Scan for the cell matching the given text and deliver its (x, y) coordinate at center. 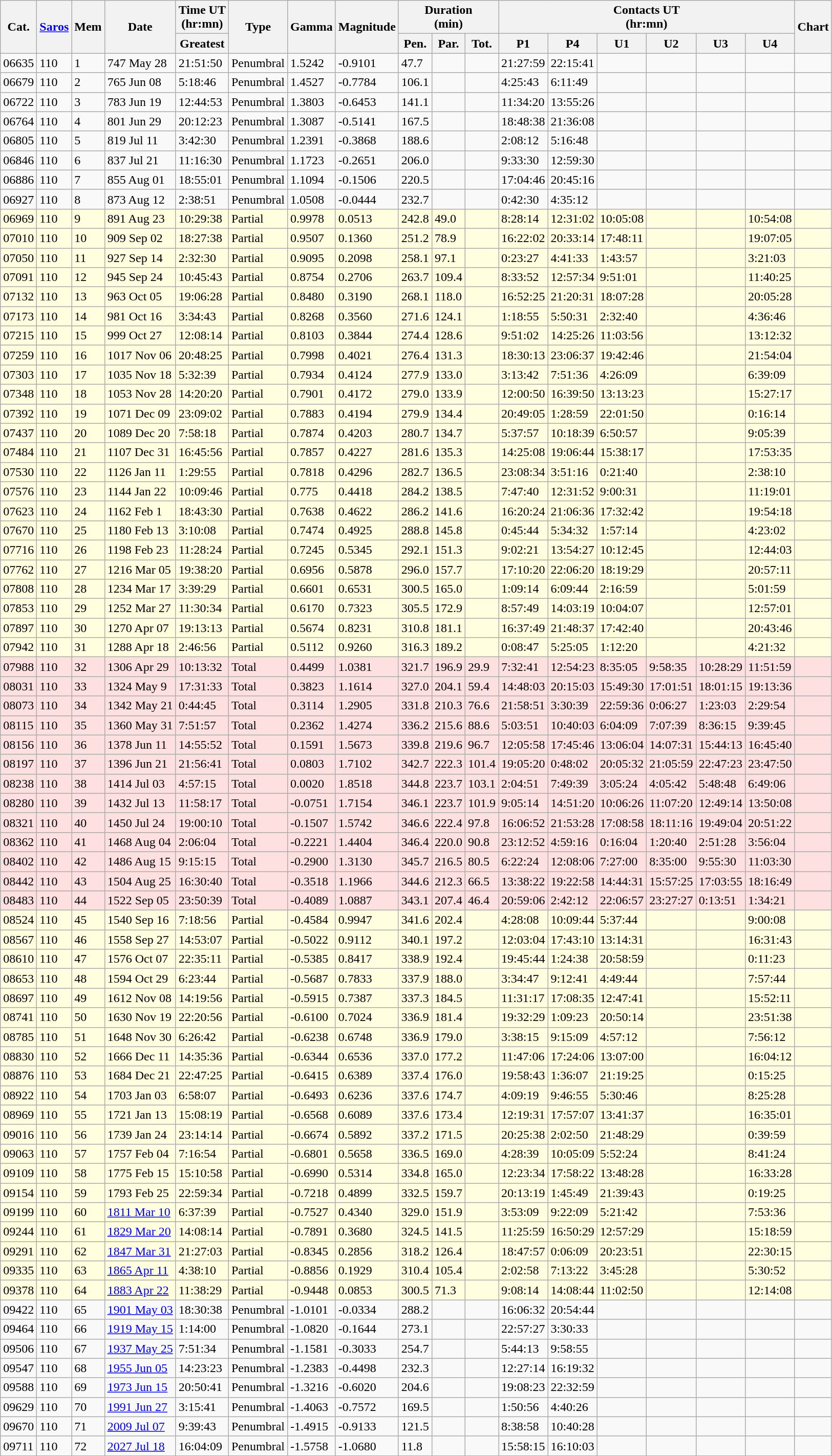
-0.6990 (312, 1173)
Gamma (312, 27)
17:43:10 (572, 940)
5:34:32 (572, 530)
09378 (18, 1290)
19:13:13 (202, 628)
1.8518 (367, 784)
21:27:03 (202, 1251)
-0.6568 (312, 1115)
19:42:46 (622, 355)
28 (88, 589)
07303 (18, 375)
316.3 (415, 647)
08741 (18, 1017)
22:15:41 (572, 63)
37 (88, 764)
P1 (523, 44)
855 Aug 01 (140, 180)
346.1 (415, 803)
1.4527 (312, 82)
20:12:23 (202, 121)
42 (88, 861)
20:23:51 (622, 1251)
16:06:32 (523, 1310)
3:34:43 (202, 316)
7 (88, 180)
0.4418 (367, 491)
296.0 (415, 570)
1071 Dec 09 (140, 414)
8:41:24 (770, 1154)
-0.6415 (312, 1076)
288.2 (415, 1310)
0.8231 (367, 628)
06886 (18, 180)
909 Sep 02 (140, 238)
11:30:34 (202, 609)
0.8268 (312, 316)
5:48:48 (720, 784)
1 (88, 63)
51 (88, 1037)
0.1360 (367, 238)
17:42:40 (622, 628)
-0.2221 (312, 842)
3:51:16 (572, 472)
16:04:09 (202, 1446)
4:09:19 (523, 1095)
134.7 (449, 433)
5:44:13 (523, 1349)
16:33:28 (770, 1173)
219.6 (449, 745)
07623 (18, 511)
66.5 (481, 881)
124.1 (449, 316)
279.9 (415, 414)
0.0020 (312, 784)
Par. (449, 44)
09506 (18, 1349)
0.5878 (367, 570)
0.0513 (367, 219)
0.7024 (367, 1017)
5:30:52 (770, 1271)
4:38:10 (202, 1271)
Date (140, 27)
U2 (671, 44)
981 Oct 16 (140, 316)
0.8417 (367, 959)
7:18:56 (202, 920)
17:08:58 (622, 822)
Tot. (481, 44)
6:39:09 (770, 375)
344.8 (415, 784)
21:53:28 (572, 822)
16:45:40 (770, 745)
188.0 (449, 979)
16:22:02 (523, 238)
12:57:01 (770, 609)
21:58:51 (523, 706)
9:00:31 (622, 491)
0.4172 (367, 394)
22:06:20 (572, 570)
206.0 (415, 160)
23 (88, 491)
09711 (18, 1446)
43 (88, 881)
19 (88, 414)
20:59:06 (523, 901)
33 (88, 686)
08402 (18, 861)
0:16:04 (622, 842)
39 (88, 803)
344.6 (415, 881)
-0.2900 (312, 861)
60 (88, 1212)
2:02:58 (523, 1271)
1:09:14 (523, 589)
07437 (18, 433)
1:57:14 (622, 530)
07670 (18, 530)
1540 Sep 16 (140, 920)
1.7154 (367, 803)
4:36:46 (770, 316)
09335 (18, 1271)
0.5345 (367, 550)
0.4499 (312, 667)
0.4296 (367, 472)
20:54:44 (572, 1310)
337.9 (415, 979)
11:51:59 (770, 667)
10:54:08 (770, 219)
271.6 (415, 316)
274.4 (415, 336)
8 (88, 199)
8:28:14 (523, 219)
0.6748 (367, 1037)
334.8 (415, 1173)
19:49:04 (720, 822)
0.2856 (367, 1251)
181.1 (449, 628)
16:19:32 (572, 1368)
0.6536 (367, 1056)
189.2 (449, 647)
6:09:44 (572, 589)
14:23:23 (202, 1368)
09016 (18, 1134)
9:58:55 (572, 1349)
277.9 (415, 375)
197.2 (449, 940)
1:20:40 (671, 842)
07530 (18, 472)
12:44:03 (770, 550)
10:18:39 (572, 433)
1468 Aug 04 (140, 842)
0.3680 (367, 1232)
340.1 (415, 940)
819 Jul 11 (140, 141)
4:57:15 (202, 784)
48 (88, 979)
10:45:43 (202, 277)
16:10:03 (572, 1446)
67 (88, 1349)
1576 Oct 07 (140, 959)
16:37:49 (523, 628)
1432 Jul 13 (140, 803)
14:19:56 (202, 998)
6:23:44 (202, 979)
Greatest (202, 44)
1126 Jan 11 (140, 472)
196.9 (449, 667)
0.4194 (367, 414)
14:55:52 (202, 745)
8:57:49 (523, 609)
4:25:43 (523, 82)
345.7 (415, 861)
15:18:59 (770, 1232)
15:38:17 (622, 452)
0:45:44 (523, 530)
0.7934 (312, 375)
133.0 (449, 375)
22:47:23 (720, 764)
1486 Aug 15 (140, 861)
20:48:25 (202, 355)
288.8 (415, 530)
-0.0444 (367, 199)
Type (258, 27)
1.1614 (367, 686)
9:39:45 (770, 725)
21:39:43 (622, 1193)
1558 Sep 27 (140, 940)
337.4 (415, 1076)
07091 (18, 277)
20:50:14 (622, 1017)
284.2 (415, 491)
16:04:12 (770, 1056)
-0.3868 (367, 141)
07808 (18, 589)
U4 (770, 44)
12:57:34 (572, 277)
22:20:56 (202, 1017)
1522 Sep 05 (140, 901)
08031 (18, 686)
169.0 (449, 1154)
-0.2651 (367, 160)
08610 (18, 959)
3:15:41 (202, 1407)
0.7638 (312, 511)
136.5 (449, 472)
0.5314 (367, 1173)
35 (88, 725)
324.5 (415, 1232)
1:28:59 (572, 414)
7:56:12 (770, 1037)
1883 Apr 22 (140, 1290)
1216 Mar 05 (140, 570)
3:38:15 (523, 1037)
3:10:08 (202, 530)
07050 (18, 257)
1:45:49 (572, 1193)
4:23:02 (770, 530)
18:01:15 (720, 686)
0.9947 (367, 920)
11:38:29 (202, 1290)
7:07:39 (671, 725)
22:47:25 (202, 1076)
2:08:12 (523, 141)
1.1094 (312, 180)
07942 (18, 647)
286.2 (415, 511)
1414 Jul 03 (140, 784)
6:11:49 (572, 82)
-0.6493 (312, 1095)
13:38:22 (523, 881)
20:58:59 (622, 959)
1.3087 (312, 121)
1:12:20 (622, 647)
07215 (18, 336)
U3 (720, 44)
18:16:49 (770, 881)
8:36:15 (720, 725)
29.9 (481, 667)
34 (88, 706)
0.8480 (312, 297)
204.6 (415, 1387)
3:21:03 (770, 257)
-1.1581 (312, 1349)
0.7883 (312, 414)
Pen. (415, 44)
06635 (18, 63)
6:58:07 (202, 1095)
17:53:35 (770, 452)
1198 Feb 23 (140, 550)
22:57:27 (523, 1329)
29 (88, 609)
16:20:24 (523, 511)
21:19:25 (622, 1076)
2:38:51 (202, 199)
08524 (18, 920)
9:00:08 (770, 920)
61 (88, 1232)
0:21:40 (622, 472)
15:10:58 (202, 1173)
Chart (813, 27)
109.4 (449, 277)
08653 (18, 979)
15:52:11 (770, 998)
41 (88, 842)
3:45:28 (622, 1271)
0.4124 (367, 375)
09422 (18, 1310)
0.9095 (312, 257)
1378 Jun 11 (140, 745)
0.8103 (312, 336)
157.7 (449, 570)
1:29:55 (202, 472)
19:07:05 (770, 238)
76.6 (481, 706)
21:20:31 (572, 297)
1450 Jul 24 (140, 822)
0.9112 (367, 940)
06764 (18, 121)
12:08:06 (572, 861)
138.5 (449, 491)
891 Aug 23 (140, 219)
-0.1644 (367, 1329)
17:58:22 (572, 1173)
19:58:43 (523, 1076)
202.4 (449, 920)
1252 Mar 27 (140, 609)
3:05:24 (622, 784)
14:25:26 (572, 336)
263.7 (415, 277)
10:05:08 (622, 219)
08442 (18, 881)
08567 (18, 940)
0.9507 (312, 238)
-0.6674 (312, 1134)
20:51:22 (770, 822)
1.4274 (367, 725)
6:04:09 (622, 725)
321.7 (415, 667)
281.6 (415, 452)
2:32:40 (622, 316)
07853 (18, 609)
204.1 (449, 686)
9:05:39 (770, 433)
15 (88, 336)
23:47:50 (770, 764)
151.3 (449, 550)
08922 (18, 1095)
19:06:28 (202, 297)
9:51:02 (523, 336)
19:38:20 (202, 570)
141.6 (449, 511)
1847 Mar 31 (140, 1251)
08362 (18, 842)
57 (88, 1154)
1504 Aug 25 (140, 881)
0.7857 (312, 452)
23:14:14 (202, 1134)
09063 (18, 1154)
-0.5141 (367, 121)
-0.6020 (367, 1387)
159.7 (449, 1193)
280.7 (415, 433)
19:22:58 (572, 881)
3:53:09 (523, 1212)
10:05:09 (572, 1154)
08876 (18, 1076)
4:59:16 (572, 842)
-1.4063 (312, 1407)
2:46:56 (202, 647)
14:25:08 (523, 452)
4:26:09 (622, 375)
11:25:59 (523, 1232)
Saros (54, 27)
-1.5758 (312, 1446)
-0.7891 (312, 1232)
12:57:29 (622, 1232)
13 (88, 297)
0.8754 (312, 277)
23:27:27 (671, 901)
12:49:14 (720, 803)
1:23:03 (720, 706)
0:23:27 (523, 257)
4 (88, 121)
212.3 (449, 881)
07716 (18, 550)
1:43:57 (622, 257)
14:03:19 (572, 609)
0.6170 (312, 609)
5:21:42 (622, 1212)
U1 (622, 44)
134.4 (449, 414)
17:32:42 (622, 511)
9:15:15 (202, 861)
0:06:09 (572, 1251)
19:13:36 (770, 686)
220.5 (415, 180)
11:03:30 (770, 861)
08238 (18, 784)
336.2 (415, 725)
22:59:34 (202, 1193)
06969 (18, 219)
342.7 (415, 764)
14:44:31 (622, 881)
2027 Jul 18 (140, 1446)
1901 May 03 (140, 1310)
188.6 (415, 141)
18:30:38 (202, 1310)
11:19:01 (770, 491)
167.5 (415, 121)
17:10:20 (523, 570)
126.4 (449, 1251)
7:32:41 (523, 667)
-0.0334 (367, 1310)
11:31:17 (523, 998)
15:58:15 (523, 1446)
0:13:51 (720, 901)
06927 (18, 199)
1829 Mar 20 (140, 1232)
17:57:07 (572, 1115)
9:02:21 (523, 550)
-0.8856 (312, 1271)
-0.1507 (312, 822)
2 (88, 82)
927 Sep 14 (140, 257)
17:24:06 (572, 1056)
06679 (18, 82)
16:52:25 (523, 297)
2009 Jul 07 (140, 1426)
14:48:03 (523, 686)
3:30:33 (572, 1329)
7:51:36 (572, 375)
59 (88, 1193)
20:57:11 (770, 570)
64 (88, 1290)
2:38:10 (770, 472)
999 Oct 27 (140, 336)
47.7 (415, 63)
Time UT(hr:mn) (202, 17)
25 (88, 530)
10:09:44 (572, 920)
13:06:04 (622, 745)
268.1 (415, 297)
21:36:08 (572, 121)
7:13:22 (572, 1271)
22 (88, 472)
19:00:10 (202, 822)
1.0508 (312, 199)
1288 Apr 18 (140, 647)
22:59:36 (622, 706)
59.4 (481, 686)
07010 (18, 238)
1.5742 (367, 822)
18:11:16 (671, 822)
17:03:55 (720, 881)
1.1966 (367, 881)
54 (88, 1095)
22:32:59 (572, 1387)
88.6 (481, 725)
13:41:37 (622, 1115)
1.0887 (367, 901)
337.3 (415, 998)
329.0 (415, 1212)
-0.7218 (312, 1193)
5 (88, 141)
40 (88, 822)
14:53:07 (202, 940)
12:44:53 (202, 102)
Cat. (18, 27)
-0.9101 (367, 63)
-0.8345 (312, 1251)
-1.0820 (312, 1329)
46.4 (481, 901)
07132 (18, 297)
0:11:23 (770, 959)
0.4925 (367, 530)
3:42:30 (202, 141)
96.7 (481, 745)
-0.5915 (312, 998)
18:19:29 (622, 570)
14 (88, 316)
16:30:40 (202, 881)
1396 Jun 21 (140, 764)
215.6 (449, 725)
6 (88, 160)
16:31:43 (770, 940)
0.5658 (367, 1154)
135.3 (449, 452)
11:03:56 (622, 336)
1342 May 21 (140, 706)
36 (88, 745)
18:43:30 (202, 511)
45 (88, 920)
-0.3033 (367, 1349)
9:58:35 (671, 667)
44 (88, 901)
4:35:12 (572, 199)
1703 Jan 03 (140, 1095)
0:42:30 (523, 199)
1089 Dec 20 (140, 433)
1234 Mar 17 (140, 589)
08697 (18, 998)
179.0 (449, 1037)
06805 (18, 141)
1594 Oct 29 (140, 979)
12:31:52 (572, 491)
310.8 (415, 628)
12:05:58 (523, 745)
08969 (18, 1115)
07259 (18, 355)
-0.5385 (312, 959)
174.7 (449, 1095)
0:19:25 (770, 1193)
15:27:17 (770, 394)
5:37:57 (523, 433)
2:02:50 (572, 1134)
10:29:38 (202, 219)
310.4 (415, 1271)
53 (88, 1076)
10:12:45 (622, 550)
-0.7784 (367, 82)
-0.6100 (312, 1017)
1684 Dec 21 (140, 1076)
Mem (88, 27)
0.5112 (312, 647)
16:39:50 (572, 394)
9:33:30 (523, 160)
17:04:46 (523, 180)
3:39:29 (202, 589)
20:05:28 (770, 297)
0.0853 (367, 1290)
0.7998 (312, 355)
69 (88, 1387)
11 (88, 257)
08280 (18, 803)
0.5892 (367, 1134)
9:08:14 (523, 1290)
3:30:39 (572, 706)
0:39:59 (770, 1134)
222.3 (449, 764)
338.9 (415, 959)
5:32:39 (202, 375)
23:06:37 (572, 355)
Duration(min) (449, 17)
8:38:58 (523, 1426)
07348 (18, 394)
0.7387 (367, 998)
5:52:24 (622, 1154)
7:27:00 (622, 861)
337.2 (415, 1134)
133.9 (449, 394)
20:15:03 (572, 686)
22:35:11 (202, 959)
8:35:00 (671, 861)
8:33:52 (523, 277)
08156 (18, 745)
801 Jun 29 (140, 121)
1648 Nov 30 (140, 1037)
1775 Feb 15 (140, 1173)
0.7474 (312, 530)
765 Jun 08 (140, 82)
24 (88, 511)
31 (88, 647)
1.1723 (312, 160)
1.4404 (367, 842)
-0.5022 (312, 940)
-0.4089 (312, 901)
97.1 (449, 257)
0.6389 (367, 1076)
-0.4584 (312, 920)
0.6956 (312, 570)
1:09:23 (572, 1017)
12:00:50 (523, 394)
242.8 (415, 219)
08785 (18, 1037)
141.5 (449, 1232)
17:31:33 (202, 686)
21:06:36 (572, 511)
5:03:51 (523, 725)
192.4 (449, 959)
0.3560 (367, 316)
0.7818 (312, 472)
1.0381 (367, 667)
1144 Jan 22 (140, 491)
254.7 (415, 1349)
1162 Feb 1 (140, 511)
12:47:41 (622, 998)
4:28:39 (523, 1154)
220.0 (449, 842)
0.1929 (367, 1271)
09629 (18, 1407)
1306 Apr 29 (140, 667)
09291 (18, 1251)
09588 (18, 1387)
7:53:36 (770, 1212)
251.2 (415, 238)
08830 (18, 1056)
9:15:09 (572, 1037)
1991 Jun 27 (140, 1407)
210.3 (449, 706)
09199 (18, 1212)
343.1 (415, 901)
26 (88, 550)
72 (88, 1446)
106.1 (415, 82)
06846 (18, 160)
963 Oct 05 (140, 297)
49.0 (449, 219)
20:25:38 (523, 1134)
20:50:41 (202, 1387)
09547 (18, 1368)
21:48:37 (572, 628)
23:50:39 (202, 901)
336.5 (415, 1154)
19:05:20 (523, 764)
141.1 (415, 102)
14:08:14 (202, 1232)
176.0 (449, 1076)
1.3130 (367, 861)
1973 Jun 15 (140, 1387)
1955 Jun 05 (140, 1368)
151.9 (449, 1212)
-0.1506 (367, 180)
15:08:19 (202, 1115)
7:49:39 (572, 784)
47 (88, 959)
P4 (572, 44)
-0.6238 (312, 1037)
1:34:21 (770, 901)
12:14:08 (770, 1290)
1107 Dec 31 (140, 452)
0.4340 (367, 1212)
-1.4915 (312, 1426)
22:30:15 (770, 1251)
10:09:46 (202, 491)
1:24:38 (572, 959)
90.8 (481, 842)
19:54:18 (770, 511)
32 (88, 667)
1.3803 (312, 102)
14:35:36 (202, 1056)
11:02:50 (622, 1290)
1324 May 9 (140, 686)
Contacts UT(hr:mn) (647, 17)
70 (88, 1407)
30 (88, 628)
341.6 (415, 920)
56 (88, 1134)
0:48:02 (572, 764)
0.0803 (312, 764)
19:06:44 (572, 452)
17 (88, 375)
17:48:11 (622, 238)
1865 Apr 11 (140, 1271)
172.9 (449, 609)
2:29:54 (770, 706)
-0.7527 (312, 1212)
13:07:00 (622, 1056)
21:05:59 (671, 764)
9:55:30 (720, 861)
14:51:20 (572, 803)
-0.9448 (312, 1290)
12:19:31 (523, 1115)
1.2905 (367, 706)
131.3 (449, 355)
18:07:28 (622, 297)
21:48:29 (622, 1134)
0.775 (312, 491)
0.7833 (367, 979)
118.0 (449, 297)
5:25:05 (572, 647)
12:31:02 (572, 219)
18:47:57 (523, 1251)
5:30:46 (622, 1095)
80.5 (481, 861)
0.1591 (312, 745)
19:45:44 (523, 959)
4:41:33 (572, 257)
-0.6453 (367, 102)
318.2 (415, 1251)
4:57:12 (622, 1037)
71 (88, 1426)
1937 May 25 (140, 1349)
0.6236 (367, 1095)
331.8 (415, 706)
0.4203 (367, 433)
13:50:08 (770, 803)
10:04:07 (622, 609)
12:59:30 (572, 160)
16:35:01 (770, 1115)
7:16:54 (202, 1154)
13:54:27 (572, 550)
1:50:56 (523, 1407)
-0.4498 (367, 1368)
1035 Nov 18 (140, 375)
13:48:28 (622, 1173)
0.4622 (367, 511)
0.2098 (367, 257)
20:45:16 (572, 180)
747 May 28 (140, 63)
346.4 (415, 842)
9:05:14 (523, 803)
0.4227 (367, 452)
1270 Apr 07 (140, 628)
0:06:27 (671, 706)
1919 May 15 (140, 1329)
0.2706 (367, 277)
12 (88, 277)
7:57:44 (770, 979)
0:08:47 (523, 647)
21:56:41 (202, 764)
-0.6344 (312, 1056)
46 (88, 940)
38 (88, 784)
1793 Feb 25 (140, 1193)
292.1 (415, 550)
19:32:29 (523, 1017)
55 (88, 1115)
1811 Mar 10 (140, 1212)
-0.9133 (367, 1426)
9:51:01 (622, 277)
15:44:13 (720, 745)
09670 (18, 1426)
16:45:56 (202, 452)
0.7245 (312, 550)
3:13:42 (523, 375)
5:16:48 (572, 141)
145.8 (449, 530)
18:48:38 (523, 121)
19:08:23 (523, 1387)
3:56:04 (770, 842)
18:27:38 (202, 238)
07988 (18, 667)
15:57:25 (671, 881)
3 (88, 102)
171.5 (449, 1134)
258.1 (415, 257)
0:44:45 (202, 706)
1.2391 (312, 141)
4:28:08 (523, 920)
9:46:55 (572, 1095)
12:23:34 (523, 1173)
23:08:34 (523, 472)
184.5 (449, 998)
10:06:26 (622, 803)
4:40:26 (572, 1407)
1:36:07 (572, 1076)
11.8 (415, 1446)
6:37:39 (202, 1212)
20:43:46 (770, 628)
9:22:09 (572, 1212)
1:18:55 (523, 316)
0.7901 (312, 394)
-0.0751 (312, 803)
08483 (18, 901)
101.4 (481, 764)
20:33:14 (572, 238)
0.3823 (312, 686)
0.3114 (312, 706)
5:01:59 (770, 589)
14:07:31 (671, 745)
6:26:42 (202, 1037)
232.7 (415, 199)
4:21:32 (770, 647)
6:50:57 (622, 433)
279.0 (415, 394)
09154 (18, 1193)
20:49:05 (523, 414)
1053 Nov 28 (140, 394)
66 (88, 1329)
216.5 (449, 861)
8:25:28 (770, 1095)
0.3190 (367, 297)
0.6089 (367, 1115)
282.7 (415, 472)
09109 (18, 1173)
49 (88, 998)
10:40:03 (572, 725)
63 (88, 1271)
18:55:01 (202, 180)
11:58:17 (202, 803)
7:51:34 (202, 1349)
783 Jun 19 (140, 102)
873 Aug 12 (140, 199)
0.6531 (367, 589)
78.9 (449, 238)
1017 Nov 06 (140, 355)
22:06:57 (622, 901)
0.9260 (367, 647)
1180 Feb 13 (140, 530)
62 (88, 1251)
20:13:19 (523, 1193)
128.6 (449, 336)
12:08:14 (202, 336)
0.4899 (367, 1193)
9:39:43 (202, 1426)
11:07:20 (671, 803)
-0.3518 (312, 881)
16 (88, 355)
10:28:29 (720, 667)
58 (88, 1173)
-1.2383 (312, 1368)
2:42:12 (572, 901)
-0.7572 (367, 1407)
7:47:40 (523, 491)
1630 Nov 19 (140, 1017)
181.4 (449, 1017)
50 (88, 1017)
5:18:46 (202, 82)
276.4 (415, 355)
5:50:31 (572, 316)
21 (88, 452)
2:51:28 (720, 842)
2:16:59 (622, 589)
65 (88, 1310)
0:16:14 (770, 414)
0.6601 (312, 589)
0.3844 (367, 336)
5:37:44 (622, 920)
105.4 (449, 1271)
1666 Dec 11 (140, 1056)
21:27:59 (523, 63)
21:51:50 (202, 63)
08073 (18, 706)
08115 (18, 725)
3:34:47 (523, 979)
0.9978 (312, 219)
13:55:26 (572, 102)
97.8 (481, 822)
Magnitude (367, 27)
0.2362 (312, 725)
71.3 (449, 1290)
10:13:32 (202, 667)
10:40:28 (572, 1426)
18:30:13 (523, 355)
11:28:24 (202, 550)
6:22:24 (523, 861)
9 (88, 219)
11:40:25 (770, 277)
173.4 (449, 1115)
12:03:04 (523, 940)
8:35:05 (622, 667)
121.5 (415, 1426)
10 (88, 238)
07392 (18, 414)
16:06:52 (523, 822)
1721 Jan 13 (140, 1115)
7:58:18 (202, 433)
11:16:30 (202, 160)
337.0 (415, 1056)
20:05:32 (622, 764)
1.7102 (367, 764)
0.7323 (367, 609)
1360 May 31 (140, 725)
07173 (18, 316)
18 (88, 394)
169.5 (415, 1407)
-1.0101 (312, 1310)
103.1 (481, 784)
07484 (18, 452)
07576 (18, 491)
27 (88, 570)
232.3 (415, 1368)
222.4 (449, 822)
837 Jul 21 (140, 160)
22:01:50 (622, 414)
-1.3216 (312, 1387)
207.4 (449, 901)
17:01:51 (671, 686)
1.5673 (367, 745)
2:06:04 (202, 842)
06722 (18, 102)
4:49:44 (622, 979)
23:09:02 (202, 414)
17:45:46 (572, 745)
15:49:30 (622, 686)
13:14:31 (622, 940)
0.4021 (367, 355)
4:05:42 (671, 784)
17:08:35 (572, 998)
11:47:06 (523, 1056)
273.1 (415, 1329)
09464 (18, 1329)
23:12:52 (523, 842)
0.7874 (312, 433)
13:12:32 (770, 336)
2:04:51 (523, 784)
12:54:23 (572, 667)
-1.0680 (367, 1446)
7:51:57 (202, 725)
08197 (18, 764)
0.5674 (312, 628)
16:50:29 (572, 1232)
52 (88, 1056)
-0.5687 (312, 979)
09244 (18, 1232)
1.5242 (312, 63)
08321 (18, 822)
14:08:44 (572, 1290)
339.8 (415, 745)
12:27:14 (523, 1368)
14:20:20 (202, 394)
332.5 (415, 1193)
305.5 (415, 609)
1757 Feb 04 (140, 1154)
1:14:00 (202, 1329)
177.2 (449, 1056)
9:12:41 (572, 979)
07762 (18, 570)
11:34:20 (523, 102)
1612 Nov 08 (140, 998)
346.6 (415, 822)
327.0 (415, 686)
21:54:04 (770, 355)
20 (88, 433)
-0.6801 (312, 1154)
13:13:23 (622, 394)
6:49:06 (770, 784)
68 (88, 1368)
101.9 (481, 803)
2:32:30 (202, 257)
07897 (18, 628)
945 Sep 24 (140, 277)
0:15:25 (770, 1076)
23:51:38 (770, 1017)
1739 Jan 24 (140, 1134)
